Scan for the cell matching the given text and deliver its [x, y] coordinate at center. 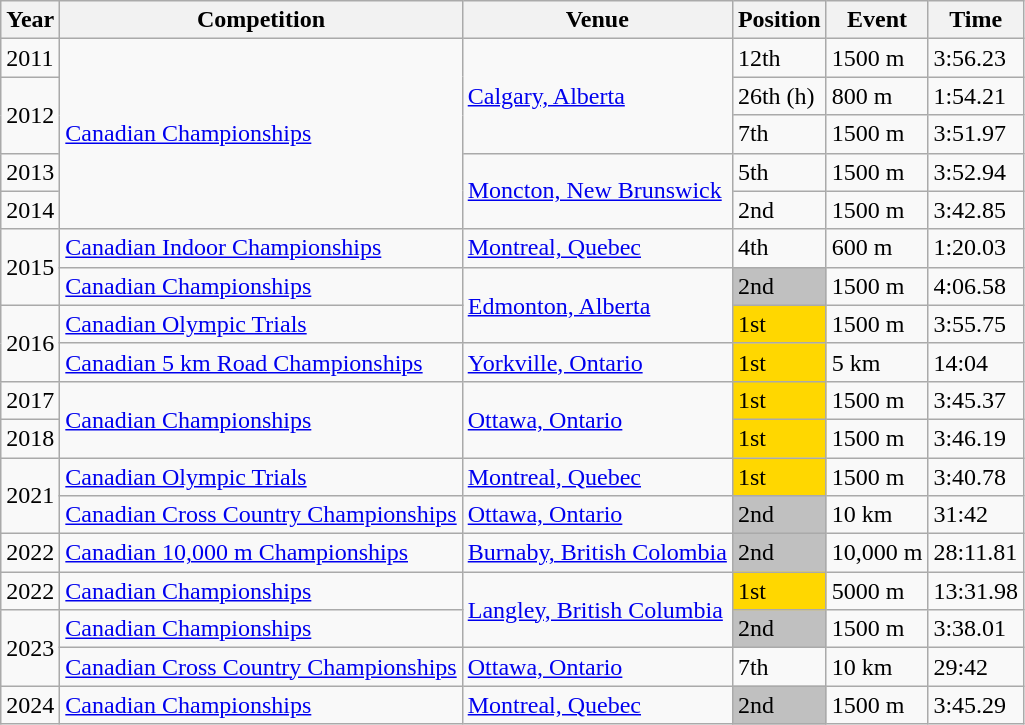
Calgary, Alberta [597, 96]
14:04 [976, 362]
1:20.03 [976, 248]
4:06.58 [976, 286]
2012 [30, 115]
26th (h) [779, 96]
2021 [30, 496]
Competition [261, 20]
2013 [30, 172]
5000 m [877, 591]
Position [779, 20]
Canadian 5 km Road Championships [261, 362]
2016 [30, 343]
Yorkville, Ontario [597, 362]
31:42 [976, 515]
3:38.01 [976, 629]
12th [779, 58]
2023 [30, 648]
10,000 m [877, 553]
Event [877, 20]
3:52.94 [976, 172]
13:31.98 [976, 591]
Canadian 10,000 m Championships [261, 553]
28:11.81 [976, 553]
5th [779, 172]
Time [976, 20]
3:45.37 [976, 400]
Canadian Indoor Championships [261, 248]
2014 [30, 210]
2015 [30, 267]
5 km [877, 362]
800 m [877, 96]
2024 [30, 705]
3:42.85 [976, 210]
3:40.78 [976, 477]
2011 [30, 58]
Moncton, New Brunswick [597, 191]
3:55.75 [976, 324]
4th [779, 248]
600 m [877, 248]
Burnaby, British Colombia [597, 553]
29:42 [976, 667]
Edmonton, Alberta [597, 305]
Venue [597, 20]
Year [30, 20]
3:56.23 [976, 58]
2017 [30, 400]
Langley, British Columbia [597, 610]
1:54.21 [976, 96]
2018 [30, 438]
3:45.29 [976, 705]
3:51.97 [976, 134]
3:46.19 [976, 438]
